Scan for the cell matching the given text and deliver its [x, y] coordinate at center. 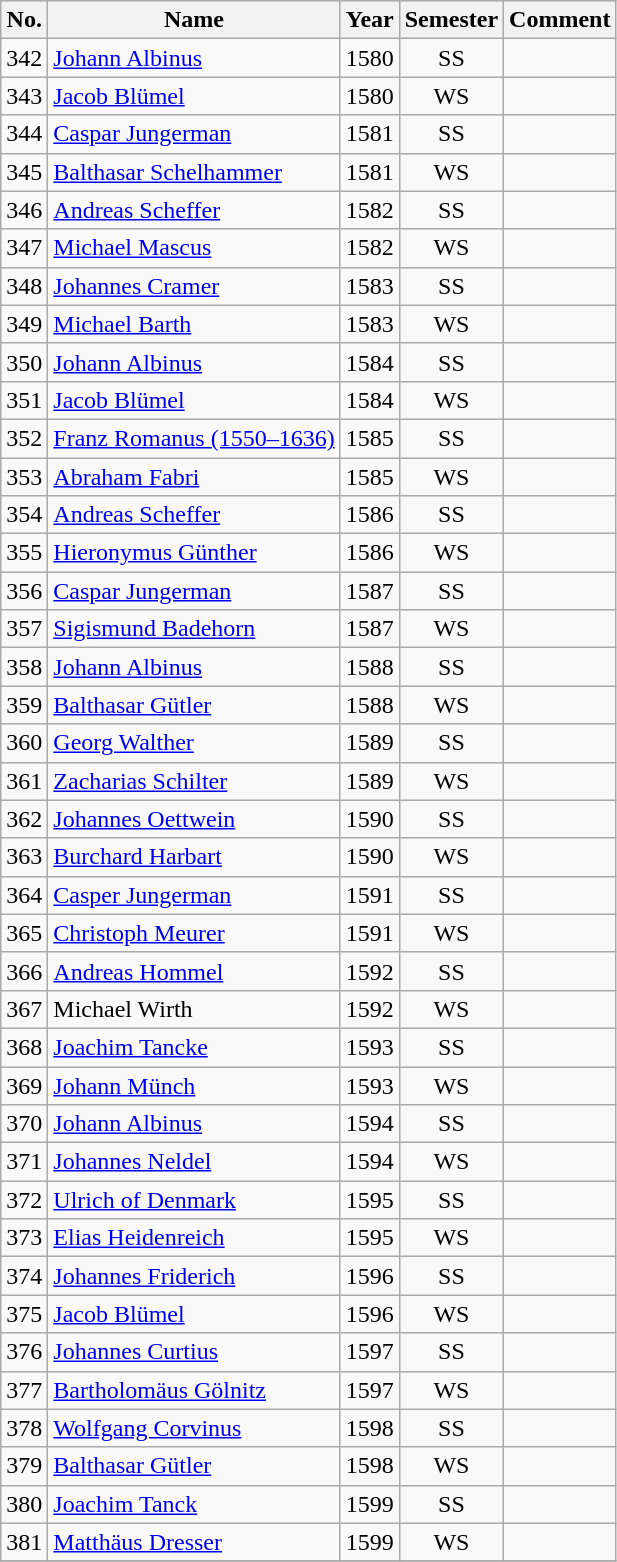
Balthasar Schelhammer [194, 172]
359 [24, 705]
348 [24, 286]
372 [24, 1200]
Semester [451, 20]
375 [24, 1314]
357 [24, 629]
354 [24, 515]
345 [24, 172]
366 [24, 971]
343 [24, 96]
Hieronymus Günther [194, 553]
346 [24, 210]
Johannes Curtius [194, 1352]
350 [24, 362]
Wolfgang Corvinus [194, 1428]
373 [24, 1238]
352 [24, 438]
Elias Heidenreich [194, 1238]
342 [24, 58]
Comment [560, 20]
344 [24, 134]
369 [24, 1085]
376 [24, 1352]
Joachim Tancke [194, 1047]
Andreas Hommel [194, 971]
368 [24, 1047]
358 [24, 667]
Johannes Oettwein [194, 819]
Bartholomäus Gölnitz [194, 1390]
Ulrich of Denmark [194, 1200]
Johannes Neldel [194, 1162]
Matthäus Dresser [194, 1542]
380 [24, 1504]
377 [24, 1390]
356 [24, 591]
365 [24, 933]
Sigismund Badehorn [194, 629]
349 [24, 324]
No. [24, 20]
Year [370, 20]
364 [24, 895]
378 [24, 1428]
Abraham Fabri [194, 477]
Michael Barth [194, 324]
381 [24, 1542]
Johannes Cramer [194, 286]
360 [24, 743]
367 [24, 1009]
Michael Mascus [194, 248]
363 [24, 857]
353 [24, 477]
370 [24, 1124]
Johannes Friderich [194, 1276]
371 [24, 1162]
374 [24, 1276]
347 [24, 248]
Franz Romanus (1550–1636) [194, 438]
Christoph Meurer [194, 933]
361 [24, 781]
Casper Jungerman [194, 895]
Johann Münch [194, 1085]
351 [24, 400]
Burchard Harbart [194, 857]
362 [24, 819]
Joachim Tanck [194, 1504]
Michael Wirth [194, 1009]
Name [194, 20]
355 [24, 553]
Georg Walther [194, 743]
Zacharias Schilter [194, 781]
379 [24, 1466]
